Extract the (x, y) coordinate from the center of the cell holding the provided text.  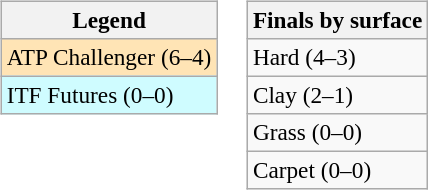
ITF Futures (0–0) (108, 95)
ATP Challenger (6–4) (108, 57)
Hard (4–3) (337, 57)
Legend (108, 20)
Grass (0–0) (337, 133)
Finals by surface (337, 20)
Carpet (0–0) (337, 171)
Clay (2–1) (337, 95)
